Capture the cell that displays the provided text and extract its (X, Y) central coordinate. 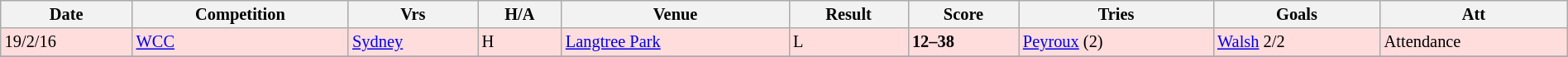
L (849, 42)
Walsh 2/2 (1297, 42)
Venue (675, 14)
H/A (519, 14)
Goals (1297, 14)
Competition (240, 14)
Peyroux (2) (1116, 42)
H (519, 42)
Tries (1116, 14)
12–38 (963, 42)
Langtree Park (675, 42)
WCC (240, 42)
Sydney (413, 42)
Result (849, 14)
Att (1474, 14)
Score (963, 14)
Date (66, 14)
19/2/16 (66, 42)
Vrs (413, 14)
Attendance (1474, 42)
